Search for the cell housing the specified text and yield its [X, Y] center coordinate. 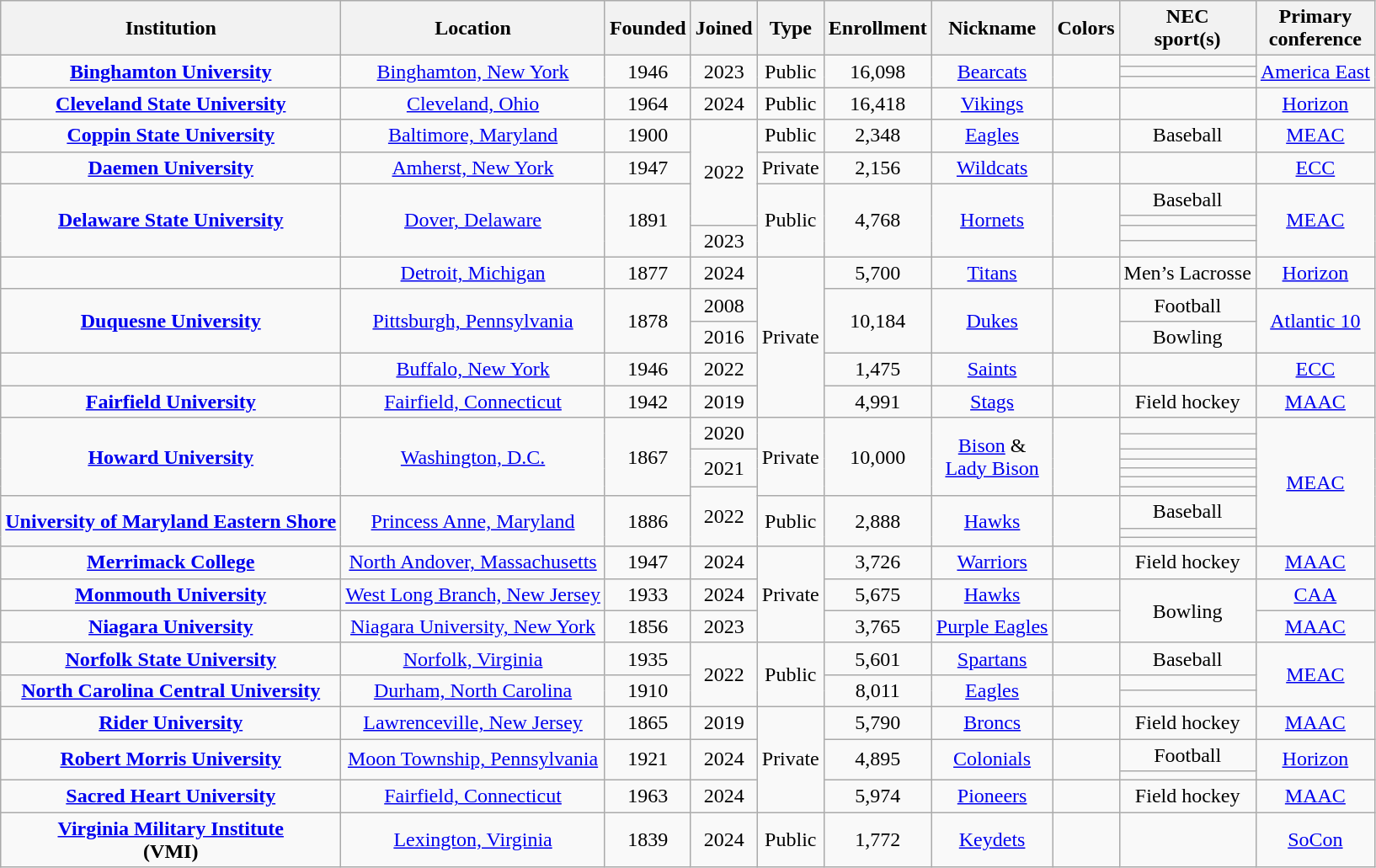
Duquesne University [171, 321]
Titans [992, 273]
2020 [724, 434]
10,184 [877, 321]
Washington, D.C. [473, 456]
2,348 [877, 136]
1867 [648, 456]
Cleveland, Ohio [473, 104]
5,675 [877, 594]
Colors [1086, 29]
NECsport(s) [1187, 29]
1935 [648, 658]
Binghamton University [171, 72]
1964 [648, 104]
Broncs [992, 722]
Lawrenceville, New Jersey [473, 722]
Sacred Heart University [171, 796]
Niagara University, New York [473, 626]
1933 [648, 594]
Institution [171, 29]
Moon Township, Pennsylvania [473, 759]
1839 [648, 840]
Coppin State University [171, 136]
Vikings [992, 104]
Purple Eagles [992, 626]
1856 [648, 626]
Saints [992, 369]
1891 [648, 221]
1921 [648, 759]
1886 [648, 521]
Atlantic 10 [1315, 321]
Cleveland State University [171, 104]
Amherst, New York [473, 168]
Stags [992, 402]
Niagara University [171, 626]
2016 [724, 337]
Princess Anne, Maryland [473, 521]
Dover, Delaware [473, 221]
Daemen University [171, 168]
4,768 [877, 221]
2021 [724, 468]
16,418 [877, 104]
Wildcats [992, 168]
Location [473, 29]
1963 [648, 796]
5,790 [877, 722]
Buffalo, New York [473, 369]
Merrimack College [171, 562]
Norfolk, Virginia [473, 658]
Founded [648, 29]
1,772 [877, 840]
Delaware State University [171, 221]
4,991 [877, 402]
Baltimore, Maryland [473, 136]
Keydets [992, 840]
5,700 [877, 273]
Norfolk State University [171, 658]
Robert Morris University [171, 759]
4,895 [877, 759]
Lexington, Virginia [473, 840]
1942 [648, 402]
Binghamton, New York [473, 72]
Virginia Military Institute(VMI) [171, 840]
North Andover, Massachusetts [473, 562]
Bison &Lady Bison [992, 456]
10,000 [877, 456]
University of Maryland Eastern Shore [171, 521]
SoCon [1315, 840]
Enrollment [877, 29]
Warriors [992, 562]
Hornets [992, 221]
Pittsburgh, Pennsylvania [473, 321]
5,974 [877, 796]
North Carolina Central University [171, 690]
1900 [648, 136]
1878 [648, 321]
Detroit, Michigan [473, 273]
Durham, North Carolina [473, 690]
1877 [648, 273]
3,726 [877, 562]
2008 [724, 305]
West Long Branch, New Jersey [473, 594]
Nickname [992, 29]
2,156 [877, 168]
16,098 [877, 72]
CAA [1315, 594]
Primaryconference [1315, 29]
1,475 [877, 369]
Fairfield University [171, 402]
Rider University [171, 722]
Bearcats [992, 72]
8,011 [877, 690]
Colonials [992, 759]
Spartans [992, 658]
Joined [724, 29]
2,888 [877, 521]
America East [1315, 72]
5,601 [877, 658]
Type [790, 29]
Men’s Lacrosse [1187, 273]
Monmouth University [171, 594]
1910 [648, 690]
Howard University [171, 456]
3,765 [877, 626]
Pioneers [992, 796]
1865 [648, 722]
Dukes [992, 321]
